Extract the (X, Y) coordinate from the center of the cell holding the provided text.  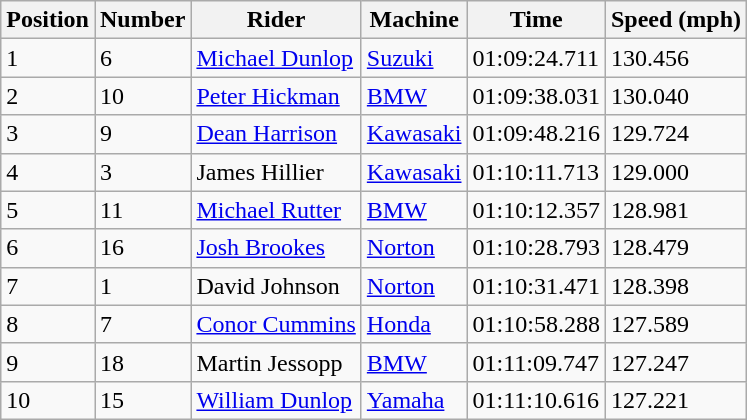
Time (536, 20)
01:11:10.616 (536, 400)
11 (142, 210)
Michael Rutter (276, 210)
01:10:31.471 (536, 286)
Honda (414, 324)
01:09:38.031 (536, 96)
130.456 (676, 58)
Conor Cummins (276, 324)
8 (48, 324)
01:11:09.747 (536, 362)
18 (142, 362)
4 (48, 172)
01:10:12.357 (536, 210)
2 (48, 96)
128.479 (676, 248)
01:10:58.288 (536, 324)
127.221 (676, 400)
Position (48, 20)
16 (142, 248)
130.040 (676, 96)
Speed (mph) (676, 20)
Michael Dunlop (276, 58)
Suzuki (414, 58)
Peter Hickman (276, 96)
William Dunlop (276, 400)
Rider (276, 20)
129.000 (676, 172)
15 (142, 400)
127.589 (676, 324)
128.398 (676, 286)
James Hillier (276, 172)
01:09:24.711 (536, 58)
Number (142, 20)
Josh Brookes (276, 248)
Dean Harrison (276, 134)
127.247 (676, 362)
Machine (414, 20)
5 (48, 210)
129.724 (676, 134)
128.981 (676, 210)
01:09:48.216 (536, 134)
Yamaha (414, 400)
Martin Jessopp (276, 362)
01:10:28.793 (536, 248)
01:10:11.713 (536, 172)
David Johnson (276, 286)
